Scan for the cell matching the given text and deliver its [X, Y] coordinate at center. 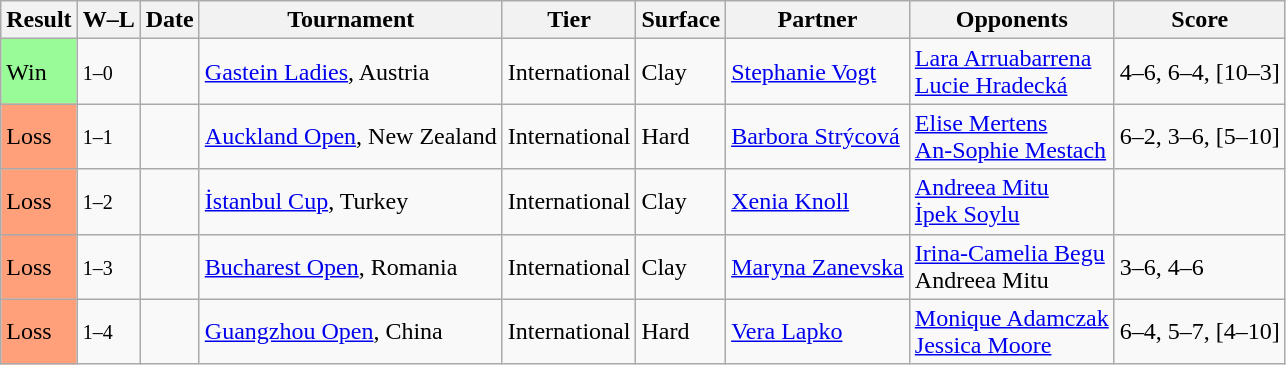
Date [170, 20]
6–2, 3–6, [5–10] [1200, 136]
Lara Arruabarrena Lucie Hradecká [1012, 72]
Guangzhou Open, China [350, 332]
6–4, 5–7, [4–10] [1200, 332]
Monique Adamczak Jessica Moore [1012, 332]
Andreea Mitu İpek Soylu [1012, 202]
Win [39, 72]
Result [39, 20]
Opponents [1012, 20]
1–4 [108, 332]
Gastein Ladies, Austria [350, 72]
1–3 [108, 266]
Xenia Knoll [818, 202]
Stephanie Vogt [818, 72]
Partner [818, 20]
Tournament [350, 20]
Score [1200, 20]
İstanbul Cup, Turkey [350, 202]
Elise Mertens An-Sophie Mestach [1012, 136]
Auckland Open, New Zealand [350, 136]
3–6, 4–6 [1200, 266]
Maryna Zanevska [818, 266]
Irina-Camelia Begu Andreea Mitu [1012, 266]
W–L [108, 20]
1–1 [108, 136]
4–6, 6–4, [10–3] [1200, 72]
Surface [681, 20]
1–2 [108, 202]
Tier [569, 20]
Barbora Strýcová [818, 136]
1–0 [108, 72]
Bucharest Open, Romania [350, 266]
Vera Lapko [818, 332]
